Return [x, y] of the center of cell containing provided text 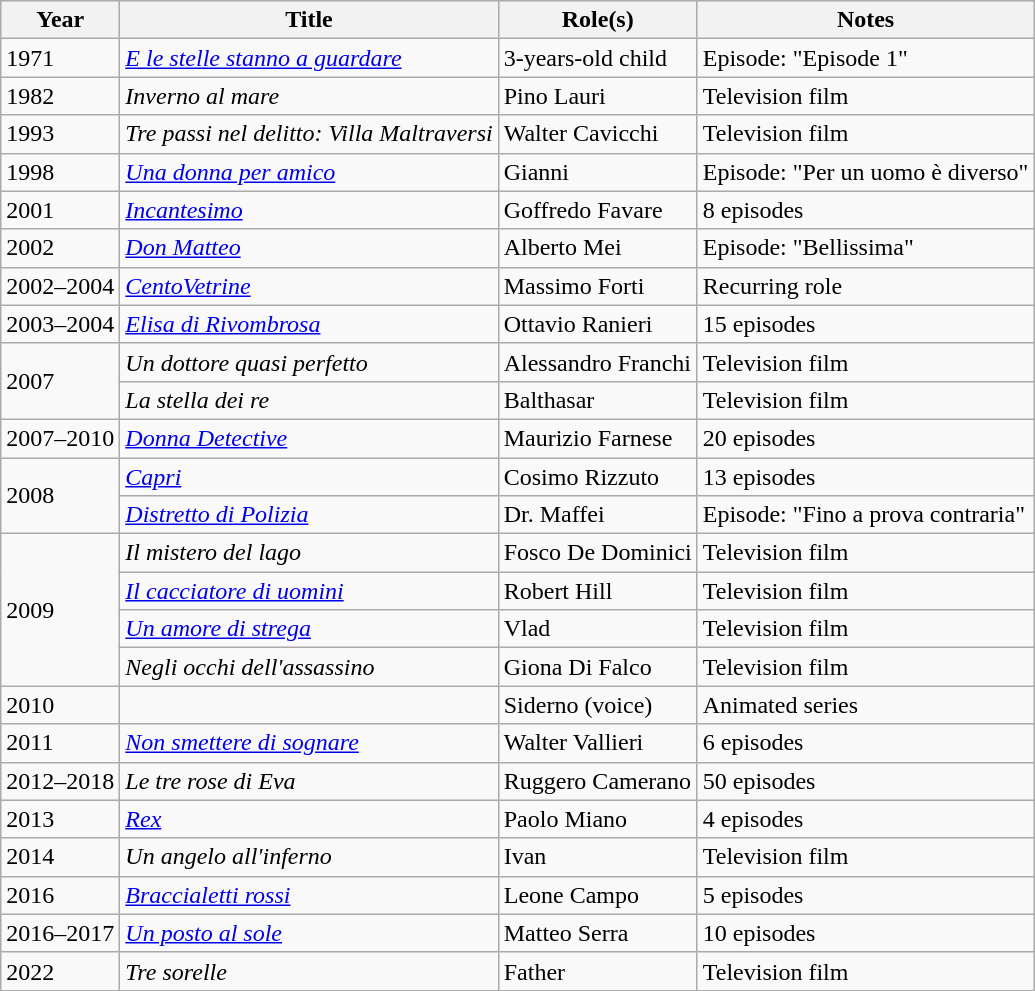
Pino Lauri [598, 96]
Ottavio Ranieri [598, 324]
Un dottore quasi perfetto [309, 362]
Le tre rose di Eva [309, 781]
2003–2004 [60, 324]
20 episodes [866, 438]
Donna Detective [309, 438]
2001 [60, 210]
2016 [60, 895]
Matteo Serra [598, 933]
Episode: "Fino a prova contraria" [866, 515]
Leone Campo [598, 895]
Massimo Forti [598, 286]
1998 [60, 172]
2008 [60, 496]
Alessandro Franchi [598, 362]
1982 [60, 96]
Alberto Mei [598, 248]
E le stelle stanno a guardare [309, 58]
Braccialetti rossi [309, 895]
Una donna per amico [309, 172]
Robert Hill [598, 591]
Ivan [598, 857]
Siderno (voice) [598, 705]
Father [598, 971]
13 episodes [866, 477]
2009 [60, 610]
6 episodes [866, 743]
4 episodes [866, 819]
CentoVetrine [309, 286]
La stella dei re [309, 400]
5 episodes [866, 895]
8 episodes [866, 210]
2007–2010 [60, 438]
2011 [60, 743]
Non smettere di sognare [309, 743]
Negli occhi dell'assassino [309, 667]
2007 [60, 381]
Tre sorelle [309, 971]
Inverno al mare [309, 96]
Year [60, 20]
Un posto al sole [309, 933]
2016–2017 [60, 933]
Incantesimo [309, 210]
Vlad [598, 629]
Il mistero del lago [309, 553]
Notes [866, 20]
50 episodes [866, 781]
Distretto di Polizia [309, 515]
Balthasar [598, 400]
2012–2018 [60, 781]
Goffredo Favare [598, 210]
Maurizio Farnese [598, 438]
Dr. Maffei [598, 515]
Il cacciatore di uomini [309, 591]
Tre passi nel delitto: Villa Maltraversi [309, 134]
Episode: "Episode 1" [866, 58]
Title [309, 20]
2013 [60, 819]
1971 [60, 58]
Walter Cavicchi [598, 134]
Animated series [866, 705]
Elisa di Rivombrosa [309, 324]
Walter Vallieri [598, 743]
Paolo Miano [598, 819]
Un amore di strega [309, 629]
2002–2004 [60, 286]
Gianni [598, 172]
Rex [309, 819]
Un angelo all'inferno [309, 857]
Ruggero Camerano [598, 781]
Don Matteo [309, 248]
2002 [60, 248]
Cosimo Rizzuto [598, 477]
Capri [309, 477]
2014 [60, 857]
Giona Di Falco [598, 667]
2022 [60, 971]
3-years-old child [598, 58]
15 episodes [866, 324]
Episode: "Per un uomo è diverso" [866, 172]
Episode: "Bellissima" [866, 248]
Role(s) [598, 20]
10 episodes [866, 933]
Recurring role [866, 286]
1993 [60, 134]
Fosco De Dominici [598, 553]
2010 [60, 705]
